Return [X, Y] of the center of cell containing provided text 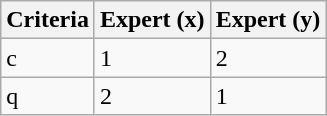
Expert (x) [152, 20]
Criteria [48, 20]
q [48, 96]
c [48, 58]
Expert (y) [268, 20]
